Return the [x, y] coordinate for the center point of the cell that contains the specified text.  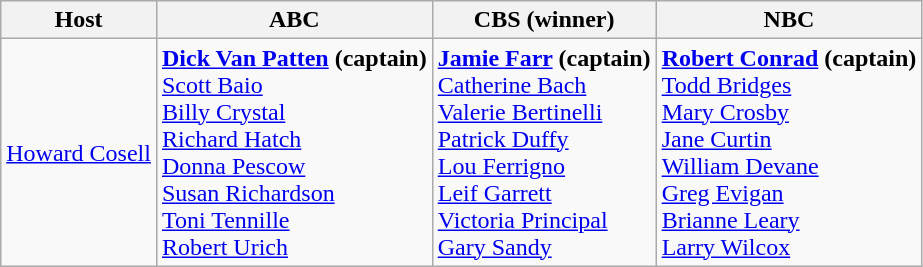
Host [79, 20]
ABC [294, 20]
Robert Conrad (captain)Todd BridgesMary CrosbyJane CurtinWilliam DevaneGreg EviganBrianne LearyLarry Wilcox [789, 152]
CBS (winner) [544, 20]
NBC [789, 20]
Jamie Farr (captain)Catherine BachValerie BertinelliPatrick DuffyLou FerrignoLeif GarrettVictoria PrincipalGary Sandy [544, 152]
Howard Cosell [79, 152]
Dick Van Patten (captain)Scott BaioBilly CrystalRichard HatchDonna PescowSusan RichardsonToni TennilleRobert Urich [294, 152]
